Output the [x, y] coordinate of the center of the cell containing the given text.  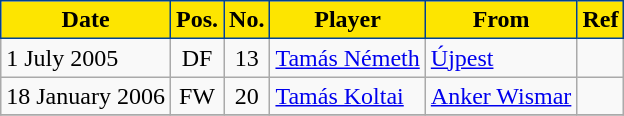
From [501, 20]
FW [196, 96]
1 July 2005 [86, 58]
DF [196, 58]
No. [247, 20]
Újpest [501, 58]
Ref [600, 20]
Anker Wismar [501, 96]
Tamás Koltai [348, 96]
Pos. [196, 20]
20 [247, 96]
Tamás Németh [348, 58]
Player [348, 20]
13 [247, 58]
18 January 2006 [86, 96]
Date [86, 20]
